For the text-containing cell, return its midpoint in (X, Y) coordinate format. 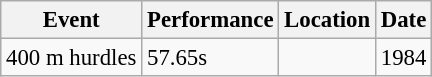
57.65s (210, 58)
400 m hurdles (72, 58)
Performance (210, 20)
Location (328, 20)
Event (72, 20)
1984 (403, 58)
Date (403, 20)
